Pinpoint the cell where the given text exists, returning its [X, Y] midpoint coordinate. 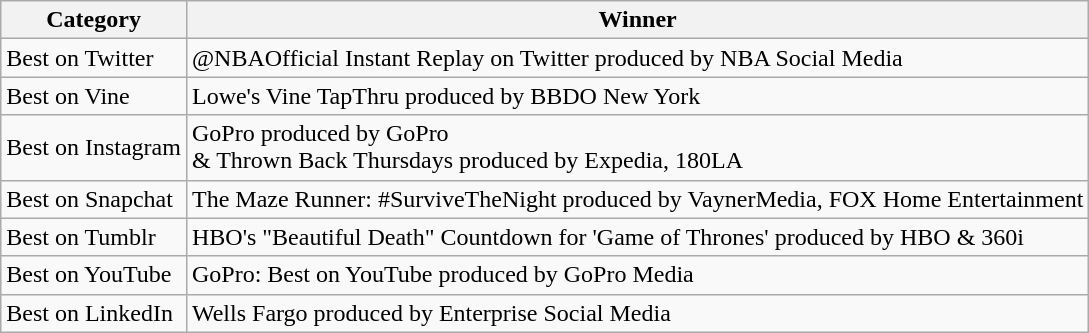
HBO's "Beautiful Death" Countdown for 'Game of Thrones' produced by HBO & 360i [637, 237]
Best on Instagram [94, 148]
Best on YouTube [94, 275]
Best on Tumblr [94, 237]
Best on Vine [94, 96]
Best on LinkedIn [94, 313]
Best on Snapchat [94, 199]
The Maze Runner: #SurviveTheNight produced by VaynerMedia, FOX Home Entertainment [637, 199]
GoPro produced by GoPro& Thrown Back Thursdays produced by Expedia, 180LA [637, 148]
Lowe's Vine TapThru produced by BBDO New York [637, 96]
Best on Twitter [94, 58]
Winner [637, 20]
GoPro: Best on YouTube produced by GoPro Media [637, 275]
Category [94, 20]
@NBAOfficial Instant Replay on Twitter produced by NBA Social Media [637, 58]
Wells Fargo produced by Enterprise Social Media [637, 313]
